For the text-containing cell, return its midpoint in [x, y] coordinate format. 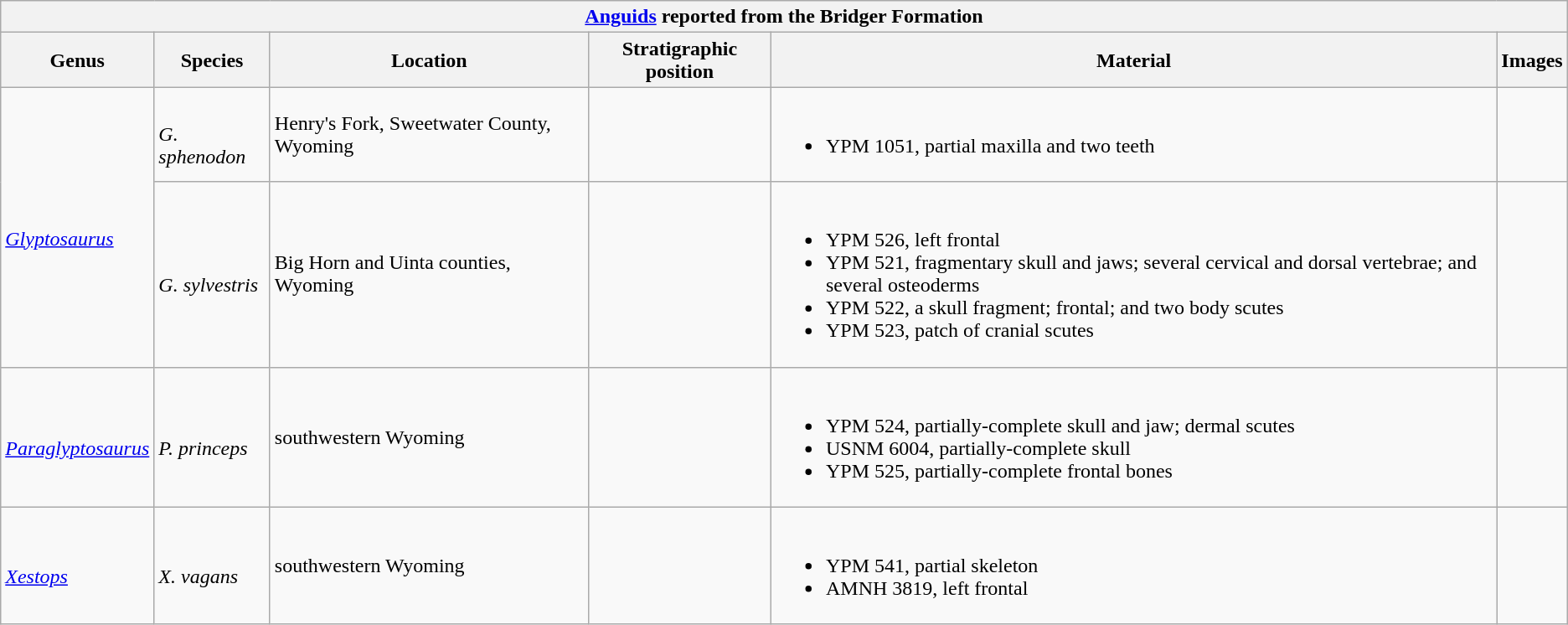
YPM 524, partially-complete skull and jaw; dermal scutesUSNM 6004, partially-complete skullYPM 525, partially-complete frontal bones [1133, 437]
Anguids reported from the Bridger Formation [784, 17]
YPM 541, partial skeletonAMNH 3819, left frontal [1133, 566]
YPM 1051, partial maxilla and two teeth [1133, 134]
Big Horn and Uinta counties, Wyoming [429, 275]
Species [212, 60]
Images [1532, 60]
Glyptosaurus [77, 227]
Henry's Fork, Sweetwater County, Wyoming [429, 134]
G. sphenodon [212, 134]
Location [429, 60]
X. vagans [212, 566]
Material [1133, 60]
G. sylvestris [212, 275]
Paraglyptosaurus [77, 437]
Stratigraphic position [679, 60]
Genus [77, 60]
Xestops [77, 566]
P. princeps [212, 437]
